For the text-containing cell, return its midpoint in [X, Y] coordinate format. 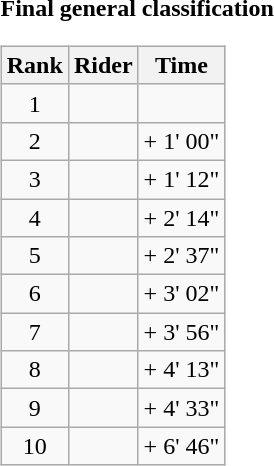
3 [34, 179]
Rider [103, 65]
4 [34, 217]
+ 3' 02" [182, 294]
9 [34, 408]
+ 4' 33" [182, 408]
1 [34, 103]
7 [34, 332]
+ 1' 00" [182, 141]
6 [34, 294]
Time [182, 65]
+ 1' 12" [182, 179]
+ 2' 14" [182, 217]
Rank [34, 65]
+ 2' 37" [182, 256]
2 [34, 141]
+ 3' 56" [182, 332]
8 [34, 370]
+ 4' 13" [182, 370]
+ 6' 46" [182, 446]
5 [34, 256]
10 [34, 446]
